Pinpoint the cell where the given text exists, returning its (X, Y) midpoint coordinate. 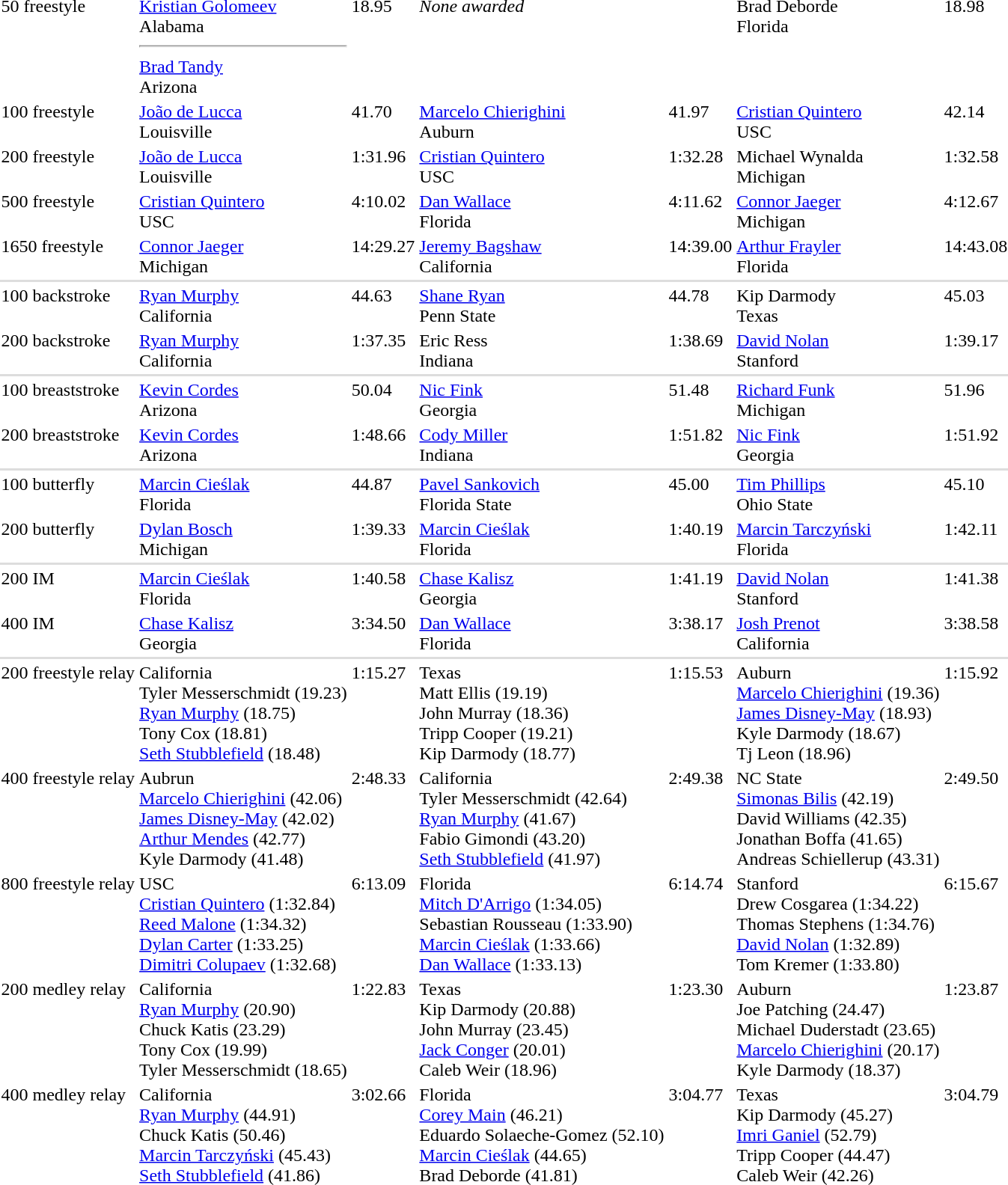
44.78 (700, 305)
CaliforniaTyler Messerschmidt (42.64)Ryan Murphy (41.67)Fabio Gimondi (43.20)Seth Stubblefield (41.97) (542, 818)
Michael WynaldaMichigan (838, 166)
200 breaststroke (68, 444)
4:10.02 (383, 211)
50.04 (383, 399)
1:15.53 (700, 713)
StanfordDrew Cosgarea (1:34.22)Thomas Stephens (1:34.76)David Nolan (1:32.89)Tom Kremer (1:33.80) (838, 924)
6:13.09 (383, 924)
1:39.33 (383, 539)
Dylan Bosch Michigan (244, 539)
6:14.74 (700, 924)
51.48 (700, 399)
AuburnMarcelo Chierighini (19.36)James Disney-May (18.93)Kyle Darmody (18.67)Tj Leon (18.96) (838, 713)
1:15.27 (383, 713)
44.63 (383, 305)
TexasKip Darmody (20.88)John Murray (23.45)Jack Conger (20.01)Caleb Weir (18.96) (542, 1029)
1:38.69 (700, 350)
3:38.17 (700, 633)
TexasMatt Ellis (19.19)John Murray (18.36)Tripp Cooper (19.21)Kip Darmody (18.77) (542, 713)
100 backstroke (68, 305)
1:37.35 (383, 350)
200 freestyle relay (68, 713)
100 freestyle (68, 121)
100 breaststroke (68, 399)
500 freestyle (68, 211)
400 freestyle relay (68, 818)
Tim Phillips Ohio State (838, 494)
Eric Ress Indiana (542, 350)
AubrunMarcelo Chierighini (42.06)James Disney-May (42.02)Arthur Mendes (42.77)Kyle Darmody (41.48) (244, 818)
200 butterfly (68, 539)
Shane Ryan Penn State (542, 305)
41.70 (383, 121)
1:40.19 (700, 539)
FloridaMitch D'Arrigo (1:34.05)Sebastian Rousseau (1:33.90)Marcin Cieślak (1:33.66)Dan Wallace (1:33.13) (542, 924)
200 freestyle (68, 166)
Cristian QuinteroUSC (542, 166)
1:41.19 (700, 588)
AuburnJoe Patching (24.47)Michael Duderstadt (23.65)Marcelo Chierighini (20.17)Kyle Darmody (18.37) (838, 1029)
João de LuccaLouisville (244, 166)
1:23.30 (700, 1029)
200 medley relay (68, 1029)
Pavel Sankovich Florida State (542, 494)
NC StateSimonas Bilis (42.19)David Williams (42.35)Jonathan Boffa (41.65)Andreas Schiellerup (43.31) (838, 818)
800 freestyle relay (68, 924)
Marcin Tarczyński Florida (838, 539)
João de Lucca Louisville (244, 121)
1:22.83 (383, 1029)
Arthur Frayler Florida (838, 256)
Marcelo Chierighini Auburn (542, 121)
CaliforniaRyan Murphy (20.90)Chuck Katis (23.29)Tony Cox (19.99)Tyler Messerschmidt (18.65) (244, 1029)
3:34.50 (383, 633)
1:32.28 (700, 166)
4:11.62 (700, 211)
200 IM (68, 588)
Kip Darmody Texas (838, 305)
45.00 (700, 494)
14:29.27 (383, 256)
14:39.00 (700, 256)
1650 freestyle (68, 256)
100 butterfly (68, 494)
1:40.58 (383, 588)
200 backstroke (68, 350)
41.97 (700, 121)
Josh Prenot California (838, 633)
2:48.33 (383, 818)
1:51.82 (700, 444)
2:49.38 (700, 818)
CaliforniaTyler Messerschmidt (19.23)Ryan Murphy (18.75)Tony Cox (18.81)Seth Stubblefield (18.48) (244, 713)
USC Cristian Quintero (1:32.84)Reed Malone (1:34.32)Dylan Carter (1:33.25)Dimitri Colupaev (1:32.68) (244, 924)
1:48.66 (383, 444)
Richard Funk Michigan (838, 399)
Cody Miller Indiana (542, 444)
400 IM (68, 633)
1:31.96 (383, 166)
44.87 (383, 494)
Jeremy Bagshaw California (542, 256)
